Search for the cell housing the specified text and yield its [X, Y] center coordinate. 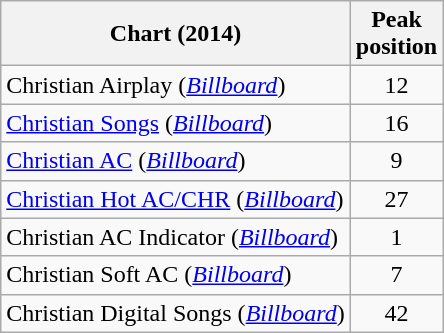
Christian AC Indicator (Billboard) [176, 237]
12 [396, 85]
7 [396, 275]
Christian AC (Billboard) [176, 161]
Christian Songs (Billboard) [176, 123]
42 [396, 313]
9 [396, 161]
Chart (2014) [176, 34]
Peakposition [396, 34]
27 [396, 199]
Christian Airplay (Billboard) [176, 85]
1 [396, 237]
Christian Digital Songs (Billboard) [176, 313]
Christian Hot AC/CHR (Billboard) [176, 199]
16 [396, 123]
Christian Soft AC (Billboard) [176, 275]
